Return the [x, y] coordinate for the center point of the cell that contains the specified text.  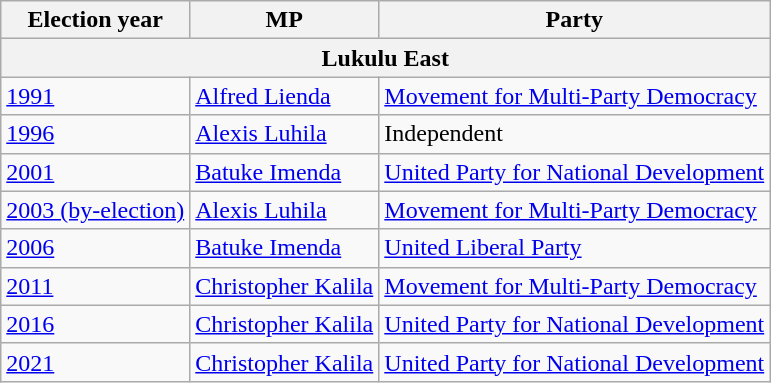
2021 [96, 362]
2001 [96, 172]
MP [284, 20]
1991 [96, 96]
2011 [96, 286]
Election year [96, 20]
2016 [96, 324]
Independent [574, 134]
Alfred Lienda [284, 96]
2003 (by-election) [96, 210]
1996 [96, 134]
Party [574, 20]
United Liberal Party [574, 248]
2006 [96, 248]
Lukulu East [386, 58]
